Return the [X, Y] coordinate for the center point of the cell that contains the specified text.  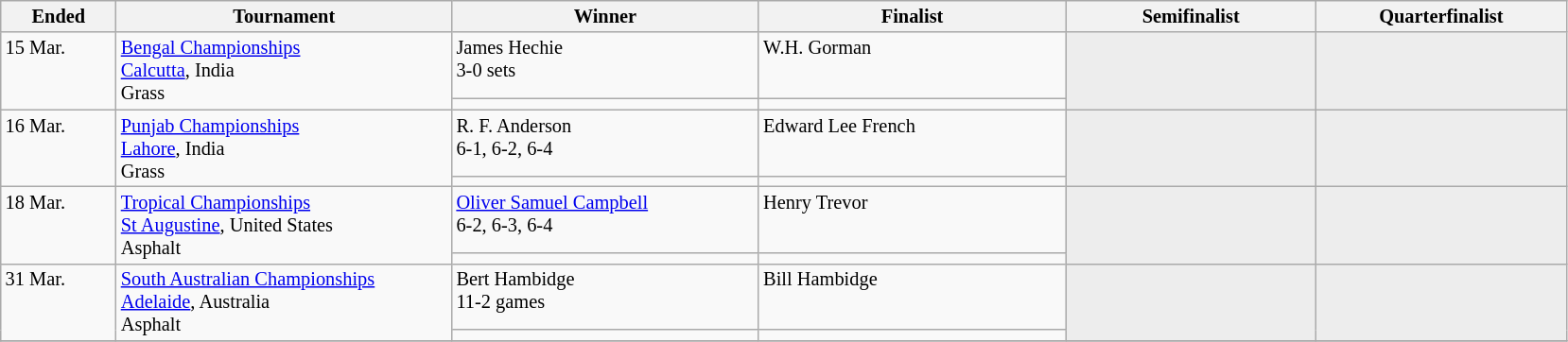
W.H. Gorman [912, 65]
Edward Lee French [912, 143]
Finalist [912, 16]
16 Mar. [59, 148]
Tropical ChampionshipsSt Augustine, United StatesAsphalt [284, 225]
Oliver Samuel Campbell6-2, 6-3, 6-4 [605, 219]
Winner [605, 16]
South Australian ChampionshipsAdelaide, AustraliaAsphalt [284, 302]
Bill Hambidge [912, 297]
Henry Trevor [912, 219]
Bengal ChampionshipsCalcutta, IndiaGrass [284, 71]
Punjab ChampionshipsLahore, IndiaGrass [284, 148]
15 Mar. [59, 71]
Tournament [284, 16]
Bert Hambidge11-2 games [605, 297]
18 Mar. [59, 225]
31 Mar. [59, 302]
Semifinalist [1192, 16]
Quarterfinalist [1441, 16]
James Hechie3-0 sets [605, 65]
Ended [59, 16]
R. F. Anderson 6-1, 6-2, 6-4 [605, 143]
